For the text-containing cell, return its midpoint in (X, Y) coordinate format. 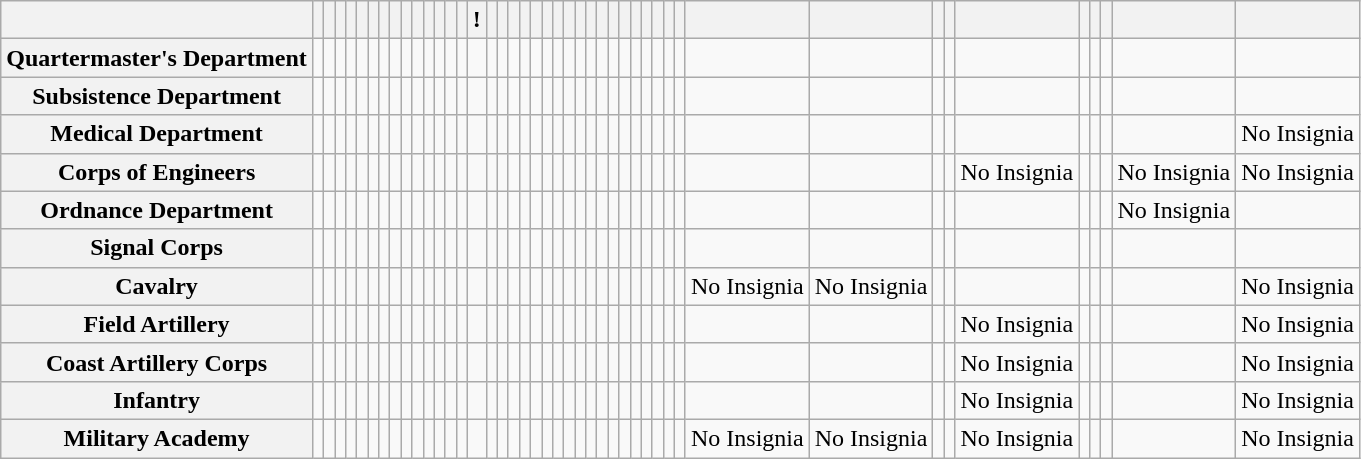
Quartermaster's Department (157, 58)
Ordnance Department (157, 210)
Field Artillery (157, 324)
Coast Artillery Corps (157, 362)
Subsistence Department (157, 96)
Signal Corps (157, 248)
Corps of Engineers (157, 172)
Medical Department (157, 134)
Cavalry (157, 286)
Military Academy (157, 438)
Infantry (157, 400)
! (476, 20)
